Search for the cell housing the specified text and yield its [x, y] center coordinate. 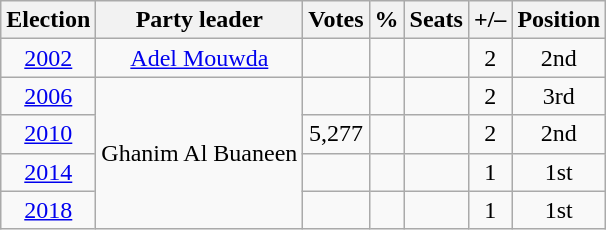
Adel Mouwda [200, 58]
5,277 [336, 134]
2018 [48, 210]
Ghanim Al Buaneen [200, 153]
Election [48, 20]
Votes [336, 20]
2006 [48, 96]
2010 [48, 134]
Seats [436, 20]
% [386, 20]
2014 [48, 172]
2002 [48, 58]
Position [559, 20]
3rd [559, 96]
+/– [490, 20]
Party leader [200, 20]
